Extract the [X, Y] coordinate from the center of the cell holding the provided text.  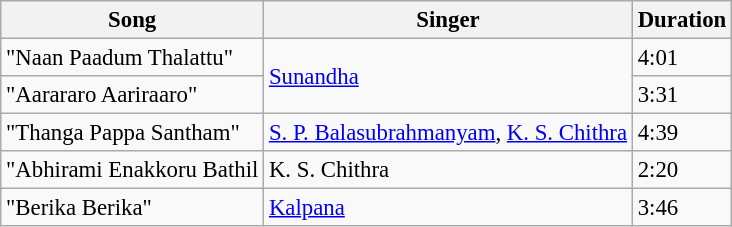
"Aarararo Aariraaro" [132, 95]
Kalpana [448, 208]
2:20 [682, 170]
"Thanga Pappa Santham" [132, 133]
4:39 [682, 133]
"Naan Paadum Thalattu" [132, 58]
Singer [448, 20]
Sunandha [448, 76]
Song [132, 20]
3:31 [682, 95]
4:01 [682, 58]
3:46 [682, 208]
S. P. Balasubrahmanyam, K. S. Chithra [448, 133]
"Berika Berika" [132, 208]
K. S. Chithra [448, 170]
"Abhirami Enakkoru Bathil [132, 170]
Duration [682, 20]
